Scan for the cell matching the given text and deliver its (X, Y) coordinate at center. 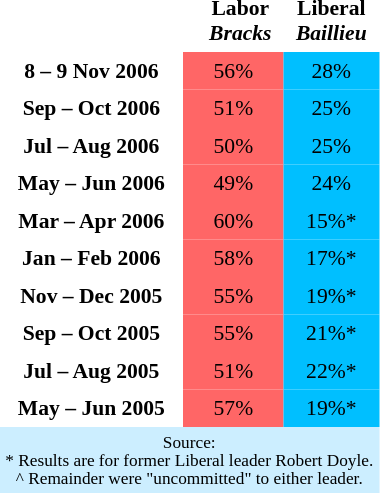
57% (233, 408)
22%* (331, 371)
24% (331, 183)
58% (233, 258)
50% (233, 146)
17%* (331, 258)
49% (233, 183)
15%* (331, 221)
60% (233, 221)
28% (331, 71)
21%* (331, 333)
56% (233, 71)
